Scan for the cell matching the given text and deliver its [x, y] coordinate at center. 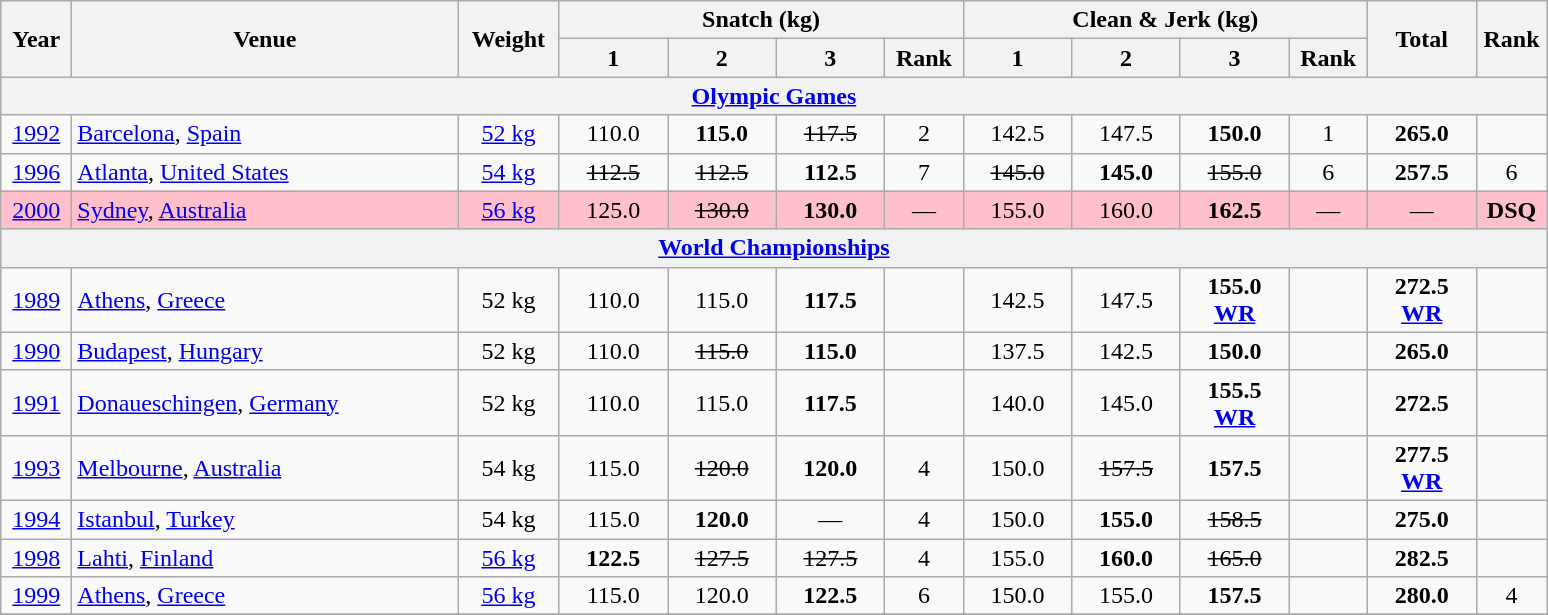
1992 [36, 134]
Istanbul, Turkey [265, 519]
Sydney, Australia [265, 210]
Melbourne, Australia [265, 468]
DSQ [1512, 210]
272.5 WR [1422, 300]
Atlanta, United States [265, 172]
155.5 WR [1234, 402]
1996 [36, 172]
1999 [36, 596]
137.5 [1018, 351]
1994 [36, 519]
1991 [36, 402]
165.0 [1234, 557]
140.0 [1018, 402]
World Championships [774, 248]
272.5 [1422, 402]
158.5 [1234, 519]
7 [924, 172]
280.0 [1422, 596]
162.5 [1234, 210]
Lahti, Finland [265, 557]
2000 [36, 210]
Total [1422, 39]
257.5 [1422, 172]
Clean & Jerk (kg) [1165, 20]
1990 [36, 351]
Olympic Games [774, 96]
Weight [508, 39]
Venue [265, 39]
Year [36, 39]
282.5 [1422, 557]
125.0 [614, 210]
Barcelona, Spain [265, 134]
1998 [36, 557]
1989 [36, 300]
275.0 [1422, 519]
155.0 WR [1234, 300]
Snatch (kg) [761, 20]
277.5 WR [1422, 468]
Budapest, Hungary [265, 351]
Donaueschingen, Germany [265, 402]
1993 [36, 468]
